Output the (X, Y) coordinate of the center of the cell containing the given text.  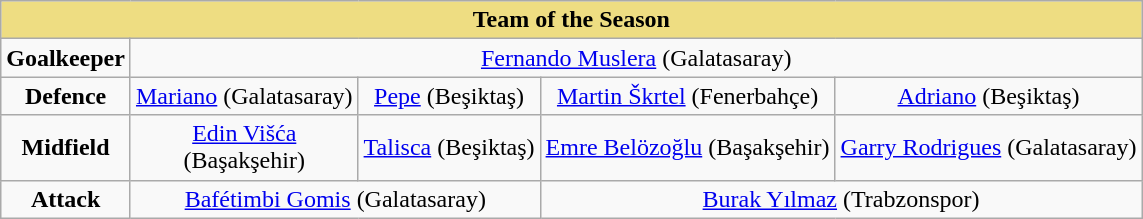
Midfield (66, 148)
Martin Škrtel (Fenerbahçe) (688, 96)
Bafétimbi Gomis (Galatasaray) (335, 199)
Adriano (Beşiktaş) (988, 96)
Defence (66, 96)
Edin Višća(Başakşehir) (244, 148)
Team of the Season (572, 20)
Goalkeeper (66, 58)
Attack (66, 199)
Fernando Muslera (Galatasaray) (636, 58)
Pepe (Beşiktaş) (449, 96)
Garry Rodrigues (Galatasaray) (988, 148)
Burak Yılmaz (Trabzonspor) (841, 199)
Emre Belözoğlu (Başakşehir) (688, 148)
Mariano (Galatasaray) (244, 96)
Talisca (Beşiktaş) (449, 148)
